Provide the [x, y] coordinate of the cell's center where the given text is located.  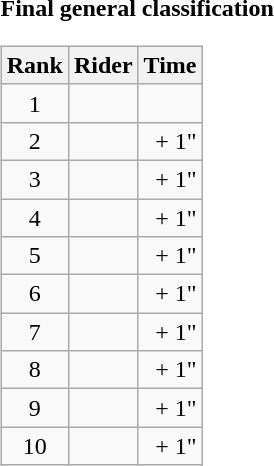
8 [34, 370]
Time [170, 65]
10 [34, 446]
9 [34, 408]
6 [34, 294]
Rank [34, 65]
4 [34, 217]
Rider [103, 65]
2 [34, 141]
3 [34, 179]
7 [34, 332]
1 [34, 103]
5 [34, 256]
